Extract the [X, Y] coordinate from the center of the cell holding the provided text.  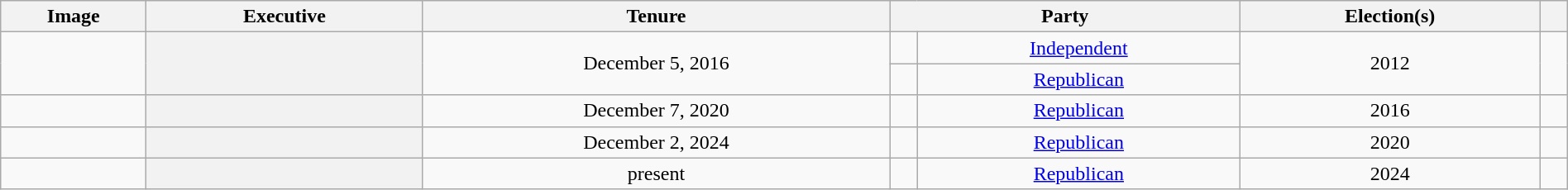
Independent [1078, 48]
Executive [284, 17]
present [657, 173]
Image [74, 17]
Party [1065, 17]
2024 [1390, 173]
2012 [1390, 64]
December 5, 2016 [657, 64]
December 2, 2024 [657, 142]
2020 [1390, 142]
Election(s) [1390, 17]
December 7, 2020 [657, 111]
Tenure [657, 17]
2016 [1390, 111]
